Return (X, Y) of the center of cell containing provided text 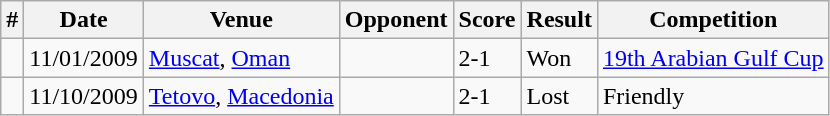
19th Arabian Gulf Cup (713, 58)
Muscat, Oman (241, 58)
Competition (713, 20)
Result (559, 20)
Date (84, 20)
Tetovo, Macedonia (241, 96)
Friendly (713, 96)
Won (559, 58)
Score (487, 20)
# (12, 20)
Venue (241, 20)
Opponent (396, 20)
11/10/2009 (84, 96)
Lost (559, 96)
11/01/2009 (84, 58)
